Extract the (x, y) coordinate from the center of the cell holding the provided text.  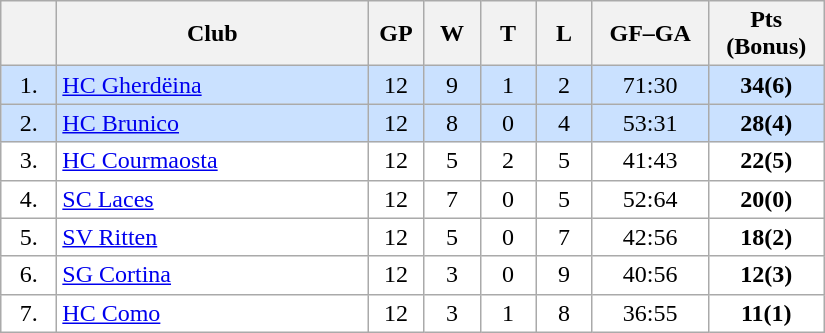
HC Gherdëina (212, 85)
Club (212, 34)
34(6) (766, 85)
HC Brunico (212, 123)
6. (29, 275)
SC Laces (212, 199)
1. (29, 85)
2. (29, 123)
T (508, 34)
Pts (Bonus) (766, 34)
20(0) (766, 199)
3. (29, 161)
HC Como (212, 313)
GP (396, 34)
L (564, 34)
12(3) (766, 275)
4. (29, 199)
4 (564, 123)
53:31 (650, 123)
HC Courmaosta (212, 161)
SG Cortina (212, 275)
40:56 (650, 275)
36:55 (650, 313)
11(1) (766, 313)
18(2) (766, 237)
5. (29, 237)
52:64 (650, 199)
71:30 (650, 85)
W (452, 34)
22(5) (766, 161)
7. (29, 313)
GF–GA (650, 34)
42:56 (650, 237)
28(4) (766, 123)
SV Ritten (212, 237)
41:43 (650, 161)
